Return (x, y) of the center of cell containing provided text 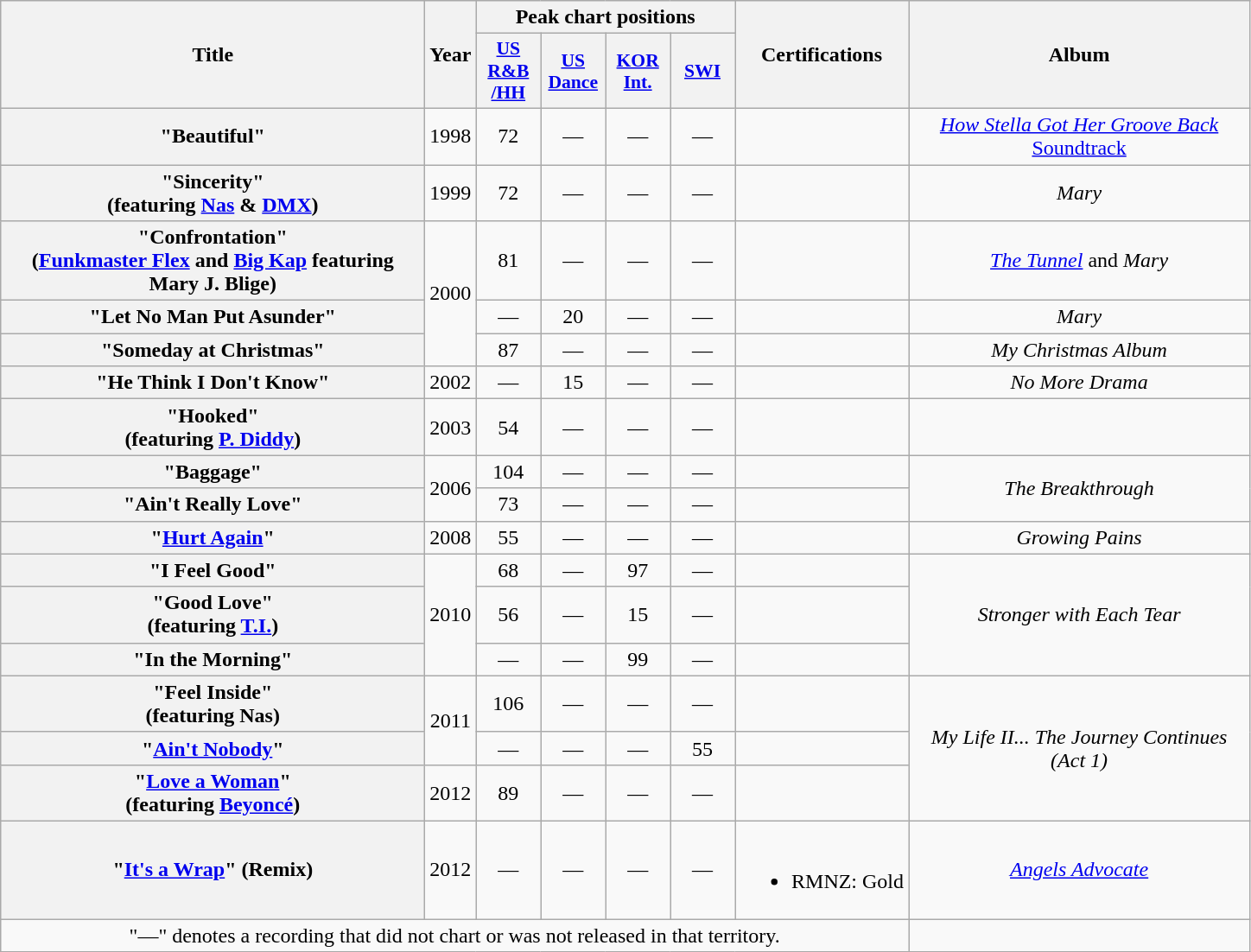
The Breakthrough (1080, 488)
68 (508, 570)
Year (451, 55)
2002 (451, 383)
USDance (574, 71)
Growing Pains (1080, 537)
No More Drama (1080, 383)
SWI (703, 71)
1998 (451, 136)
Stronger with Each Tear (1080, 615)
2010 (451, 615)
"Confrontation" (Funkmaster Flex and Big Kap featuring Mary J. Blige) (213, 261)
"Baggage" (213, 472)
RMNZ: Gold (821, 869)
"Someday at Christmas" (213, 350)
My Christmas Album (1080, 350)
The Tunnel and Mary (1080, 261)
"Let No Man Put Asunder" (213, 317)
Album (1080, 55)
2003 (451, 427)
99 (638, 659)
"Ain't Really Love" (213, 505)
"He Think I Don't Know" (213, 383)
54 (508, 427)
USR&B/HH (508, 71)
"—" denotes a recording that did not chart or was not released in that territory. (454, 936)
"In the Morning" (213, 659)
89 (508, 793)
2000 (451, 294)
Certifications (821, 55)
"Sincerity" (featuring Nas & DMX) (213, 192)
106 (508, 703)
Angels Advocate (1080, 869)
87 (508, 350)
2008 (451, 537)
"Hooked"(featuring P. Diddy) (213, 427)
97 (638, 570)
"Hurt Again" (213, 537)
2011 (451, 720)
73 (508, 505)
"Beautiful" (213, 136)
My Life II... The Journey Continues (Act 1) (1080, 748)
How Stella Got Her Groove Back Soundtrack (1080, 136)
"I Feel Good" (213, 570)
1999 (451, 192)
81 (508, 261)
"Ain't Nobody" (213, 748)
2006 (451, 488)
104 (508, 472)
Peak chart positions (606, 17)
Title (213, 55)
"Love a Woman" (featuring Beyoncé) (213, 793)
"Good Love" (featuring T.I.) (213, 615)
56 (508, 615)
"It's a Wrap" (Remix) (213, 869)
"Feel Inside" (featuring Nas) (213, 703)
20 (574, 317)
KOR Int. (638, 71)
